Detect which cell encompasses the target text, then output its (x, y) center coordinate. 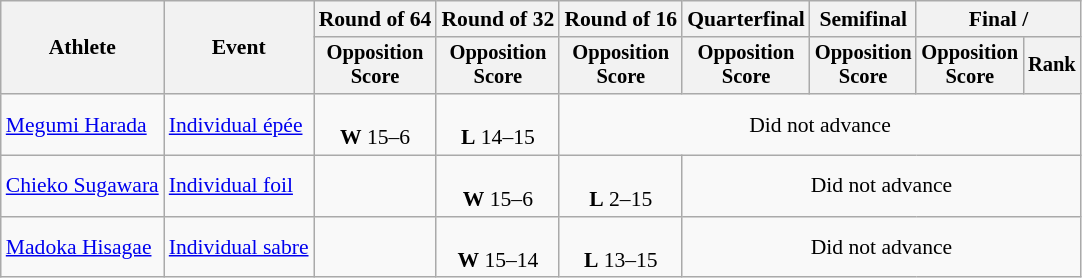
Semifinal (864, 19)
Event (239, 48)
L 13–15 (620, 248)
Individual foil (239, 186)
Madoka Hisagae (82, 248)
Round of 32 (498, 19)
Quarterfinal (746, 19)
Rank (1052, 66)
Chieko Sugawara (82, 186)
Round of 16 (620, 19)
Megumi Harada (82, 124)
L 14–15 (498, 124)
Individual épée (239, 124)
Individual sabre (239, 248)
Round of 64 (376, 19)
L 2–15 (620, 186)
W 15–14 (498, 248)
Athlete (82, 48)
Final / (998, 19)
